For the text-containing cell, return its midpoint in [x, y] coordinate format. 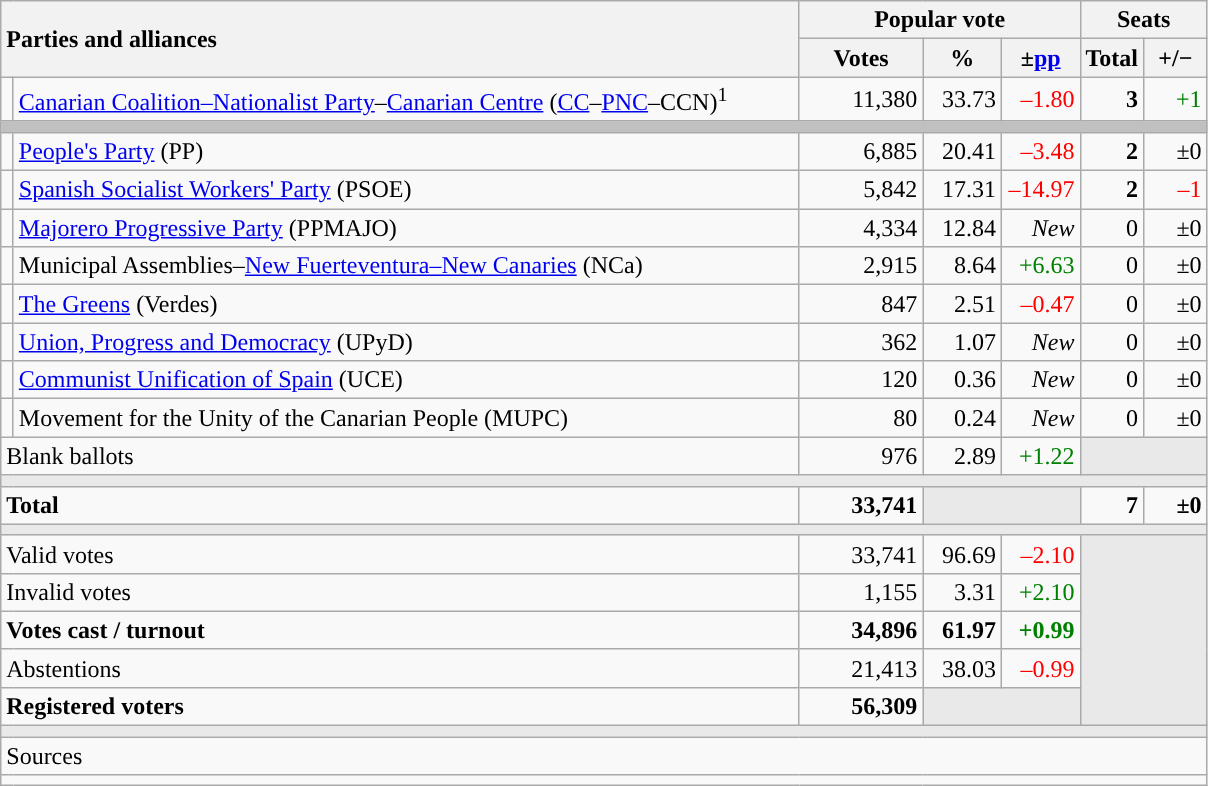
Valid votes [400, 554]
–14.97 [1040, 190]
+2.10 [1040, 592]
976 [861, 456]
56,309 [861, 706]
+0.99 [1040, 630]
3.31 [962, 592]
Communist Unification of Spain (UCE) [406, 380]
96.69 [962, 554]
1,155 [861, 592]
80 [861, 418]
±pp [1040, 58]
Movement for the Unity of the Canarian People (MUPC) [406, 418]
–1.80 [1040, 100]
120 [861, 380]
0.36 [962, 380]
–3.48 [1040, 151]
Blank ballots [400, 456]
34,896 [861, 630]
4,334 [861, 228]
2.51 [962, 304]
8.64 [962, 266]
6,885 [861, 151]
7 [1112, 505]
+1 [1176, 100]
+6.63 [1040, 266]
Majorero Progressive Party (PPMAJO) [406, 228]
38.03 [962, 668]
21,413 [861, 668]
–1 [1176, 190]
The Greens (Verdes) [406, 304]
Abstentions [400, 668]
Union, Progress and Democracy (UPyD) [406, 342]
1.07 [962, 342]
Invalid votes [400, 592]
0.24 [962, 418]
Spanish Socialist Workers' Party (PSOE) [406, 190]
11,380 [861, 100]
–2.10 [1040, 554]
3 [1112, 100]
–0.47 [1040, 304]
17.31 [962, 190]
Canarian Coalition–Nationalist Party–Canarian Centre (CC–PNC–CCN)1 [406, 100]
People's Party (PP) [406, 151]
Municipal Assemblies–New Fuerteventura–New Canaries (NCa) [406, 266]
Votes cast / turnout [400, 630]
Registered voters [400, 706]
20.41 [962, 151]
2.89 [962, 456]
5,842 [861, 190]
Sources [604, 756]
+1.22 [1040, 456]
+/− [1176, 58]
% [962, 58]
33.73 [962, 100]
Popular vote [940, 20]
61.97 [962, 630]
Votes [861, 58]
362 [861, 342]
2,915 [861, 266]
Seats [1144, 20]
Parties and alliances [400, 39]
–0.99 [1040, 668]
847 [861, 304]
12.84 [962, 228]
